Provide the (X, Y) coordinate of the cell's center where the given text is located.  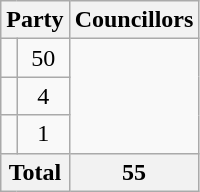
55 (134, 172)
Party (35, 20)
50 (43, 58)
Total (35, 172)
Councillors (134, 20)
4 (43, 96)
1 (43, 134)
